Return (X, Y) of the center of cell containing provided text 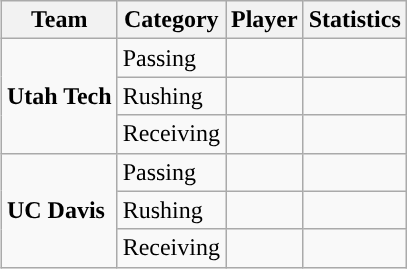
Player (265, 20)
Category (171, 20)
UC Davis (59, 210)
Utah Tech (59, 96)
Statistics (354, 20)
Team (59, 20)
